Search for the cell housing the specified text and yield its [x, y] center coordinate. 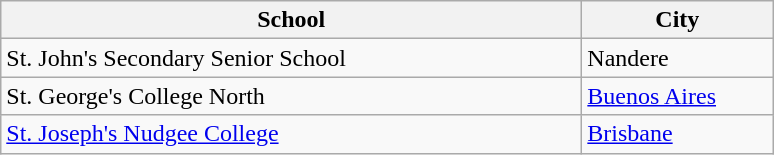
St. John's Secondary Senior School [292, 58]
St. George's College North [292, 96]
Buenos Aires [678, 96]
Brisbane [678, 134]
St. Joseph's Nudgee College [292, 134]
Nandere [678, 58]
School [292, 20]
City [678, 20]
